Locate the cell with the specified text and output its [X, Y] center coordinate. 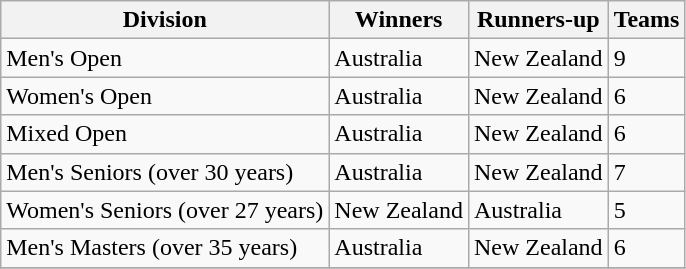
Teams [646, 20]
5 [646, 210]
Men's Masters (over 35 years) [165, 248]
Runners-up [538, 20]
9 [646, 58]
Women's Seniors (over 27 years) [165, 210]
7 [646, 172]
Winners [399, 20]
Women's Open [165, 96]
Men's Seniors (over 30 years) [165, 172]
Men's Open [165, 58]
Mixed Open [165, 134]
Division [165, 20]
